Search for the cell housing the specified text and yield its (X, Y) center coordinate. 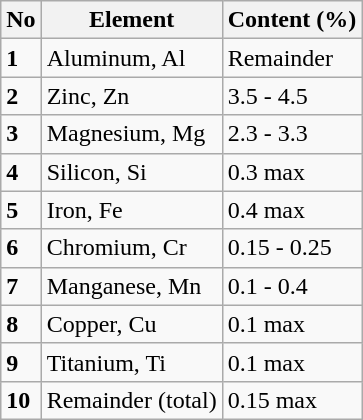
Titanium, Ti (132, 362)
9 (21, 362)
4 (21, 172)
Chromium, Cr (132, 248)
1 (21, 58)
2.3 - 3.3 (292, 134)
3.5 - 4.5 (292, 96)
Iron, Fe (132, 210)
Remainder (292, 58)
Aluminum, Al (132, 58)
Zinc, Zn (132, 96)
2 (21, 96)
Manganese, Mn (132, 286)
No (21, 20)
0.3 max (292, 172)
Remainder (total) (132, 400)
Content (%) (292, 20)
Copper, Cu (132, 324)
5 (21, 210)
0.1 - 0.4 (292, 286)
0.4 max (292, 210)
3 (21, 134)
0.15 - 0.25 (292, 248)
6 (21, 248)
Magnesium, Mg (132, 134)
10 (21, 400)
7 (21, 286)
Element (132, 20)
Silicon, Si (132, 172)
0.15 max (292, 400)
8 (21, 324)
